Locate the cell with the specified text and output its [X, Y] center coordinate. 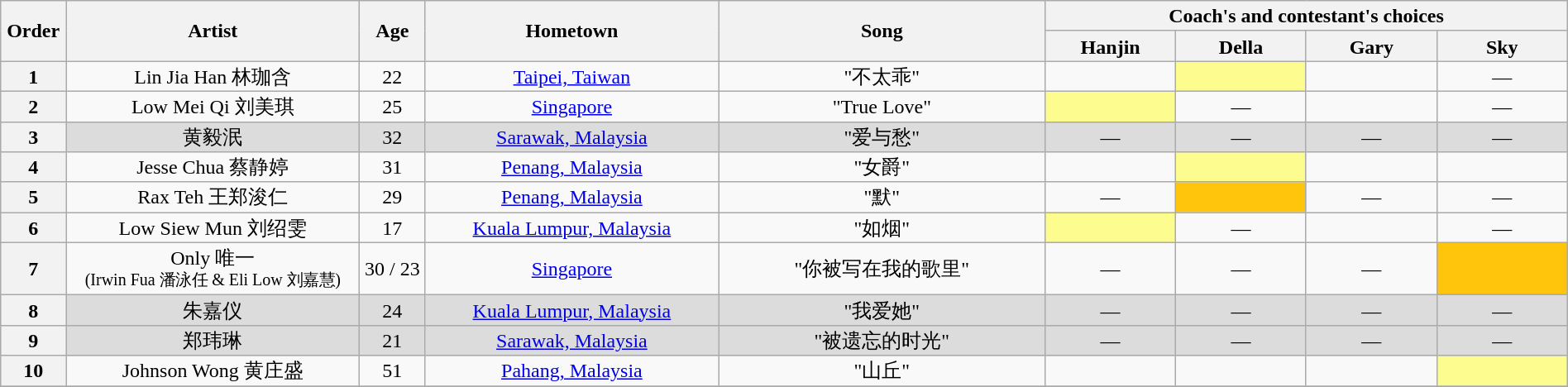
"不太乖" [882, 76]
29 [392, 197]
Only 唯一(Irwin Fua 潘泳任 & Eli Low 刘嘉慧) [213, 269]
31 [392, 167]
"爱与愁" [882, 137]
3 [33, 137]
Order [33, 31]
郑玮琳 [213, 341]
5 [33, 197]
"如烟" [882, 228]
"默" [882, 197]
9 [33, 341]
"我爱她" [882, 311]
Jesse Chua 蔡静婷 [213, 167]
8 [33, 311]
1 [33, 76]
2 [33, 106]
"你被写在我的歌里" [882, 269]
25 [392, 106]
24 [392, 311]
Age [392, 31]
"女爵" [882, 167]
10 [33, 370]
Johnson Wong 黄庄盛 [213, 370]
Lin Jia Han 林珈含 [213, 76]
Low Siew Mun 刘绍雯 [213, 228]
4 [33, 167]
7 [33, 269]
21 [392, 341]
黄毅泯 [213, 137]
Hometown [572, 31]
51 [392, 370]
Hanjin [1111, 46]
Sky [1502, 46]
Pahang, Malaysia [572, 370]
Della [1241, 46]
"山丘" [882, 370]
Taipei, Taiwan [572, 76]
"True Love" [882, 106]
Low Mei Qi 刘美琪 [213, 106]
Rax Teh 王郑浚仁 [213, 197]
"被遗忘的时光" [882, 341]
Coach's and contestant's choices [1307, 17]
22 [392, 76]
6 [33, 228]
30 / 23 [392, 269]
32 [392, 137]
Gary [1371, 46]
Artist [213, 31]
Song [882, 31]
17 [392, 228]
朱嘉仪 [213, 311]
